Provide the (x, y) coordinate of the cell's center where the given text is located.  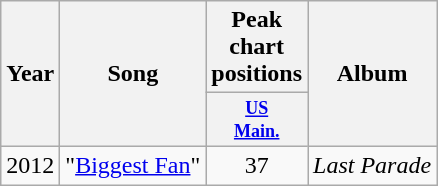
USMain. (257, 120)
Album (372, 74)
37 (257, 165)
2012 (30, 165)
Year (30, 74)
"Biggest Fan" (133, 165)
Peak chart positions (257, 47)
Song (133, 74)
Last Parade (372, 165)
